Search for the cell housing the specified text and yield its (X, Y) center coordinate. 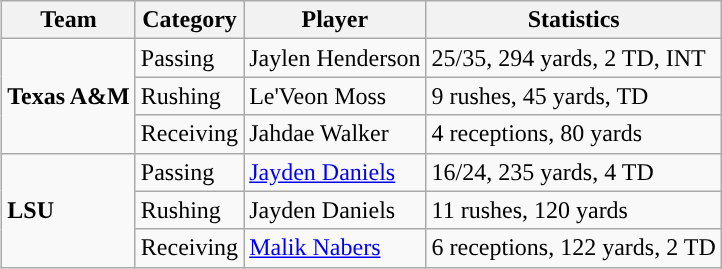
Texas A&M (69, 96)
Le'Veon Moss (335, 96)
16/24, 235 yards, 4 TD (574, 172)
Jahdae Walker (335, 134)
11 rushes, 120 yards (574, 210)
6 receptions, 122 yards, 2 TD (574, 248)
Category (189, 20)
Team (69, 20)
Jaylen Henderson (335, 58)
Statistics (574, 20)
25/35, 294 yards, 2 TD, INT (574, 58)
Malik Nabers (335, 248)
LSU (69, 210)
4 receptions, 80 yards (574, 134)
9 rushes, 45 yards, TD (574, 96)
Player (335, 20)
